Identify which cell holds the provided text, then report its (x, y) central coordinate. 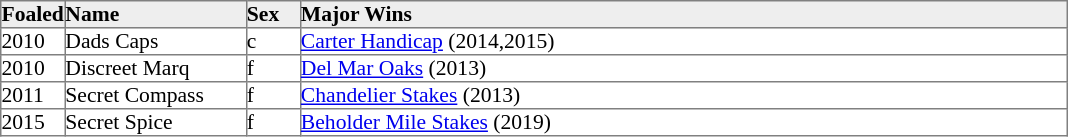
2015 (33, 122)
Sex (273, 14)
2011 (33, 96)
Del Mar Oaks (2013) (683, 68)
Foaled (33, 14)
Dads Caps (156, 42)
Beholder Mile Stakes (2019) (683, 122)
Secret Compass (156, 96)
c (273, 42)
Secret Spice (156, 122)
Chandelier Stakes (2013) (683, 96)
Discreet Marq (156, 68)
Name (156, 14)
Major Wins (683, 14)
Carter Handicap (2014,2015) (683, 42)
